Capture the cell that displays the provided text and extract its (X, Y) central coordinate. 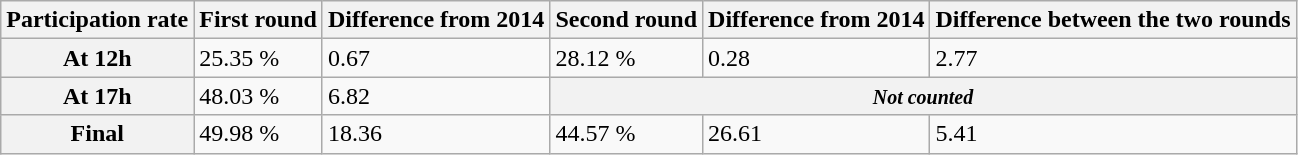
28.12 % (626, 58)
44.57 % (626, 134)
6.82 (436, 96)
Participation rate (98, 20)
0.67 (436, 58)
Not counted (923, 96)
26.61 (816, 134)
Difference between the two rounds (1113, 20)
49.98 % (258, 134)
Second round (626, 20)
48.03 % (258, 96)
Final (98, 134)
0.28 (816, 58)
First round (258, 20)
2.77 (1113, 58)
25.35 % (258, 58)
At 12h (98, 58)
At 17h (98, 96)
5.41 (1113, 134)
18.36 (436, 134)
